Search for the cell housing the specified text and yield its [X, Y] center coordinate. 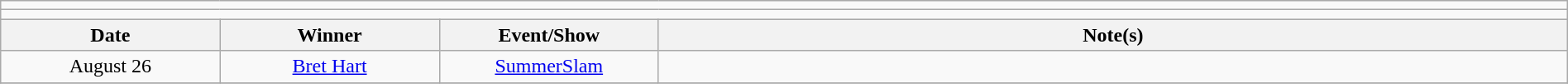
Date [111, 35]
Note(s) [1113, 35]
Bret Hart [329, 67]
Event/Show [549, 35]
SummerSlam [549, 67]
August 26 [111, 67]
Winner [329, 35]
